Return the [X, Y] coordinate for the center point of the cell that contains the specified text.  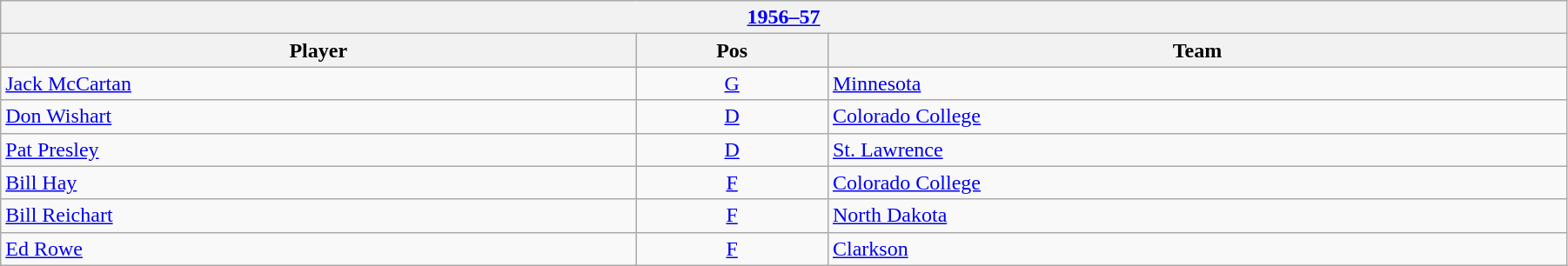
1956–57 [784, 17]
Pos [733, 50]
Team [1197, 50]
Player [318, 50]
Pat Presley [318, 150]
Ed Rowe [318, 249]
Bill Hay [318, 183]
Minnesota [1197, 83]
Bill Reichart [318, 216]
Clarkson [1197, 249]
St. Lawrence [1197, 150]
Don Wishart [318, 116]
North Dakota [1197, 216]
G [733, 83]
Jack McCartan [318, 83]
